Return the (x, y) coordinate for the center point of the cell that contains the specified text.  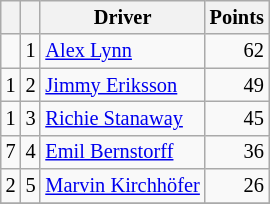
45 (237, 118)
49 (237, 85)
Richie Stanaway (122, 118)
Driver (122, 17)
Points (237, 17)
62 (237, 51)
7 (11, 152)
26 (237, 186)
Alex Lynn (122, 51)
4 (31, 152)
Marvin Kirchhöfer (122, 186)
Emil Bernstorff (122, 152)
5 (31, 186)
3 (31, 118)
36 (237, 152)
Jimmy Eriksson (122, 85)
